Extract the [x, y] coordinate from the center of the cell holding the provided text.  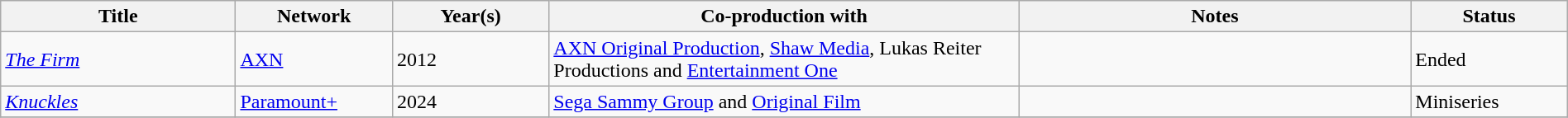
Paramount+ [314, 101]
Ended [1489, 59]
2012 [470, 59]
AXN Original Production, Shaw Media, Lukas Reiter Productions and Entertainment One [784, 59]
Miniseries [1489, 101]
Title [118, 17]
2024 [470, 101]
Network [314, 17]
Status [1489, 17]
The Firm [118, 59]
Notes [1215, 17]
AXN [314, 59]
Knuckles [118, 101]
Sega Sammy Group and Original Film [784, 101]
Co-production with [784, 17]
Year(s) [470, 17]
